Return [x, y] of the center of cell containing provided text 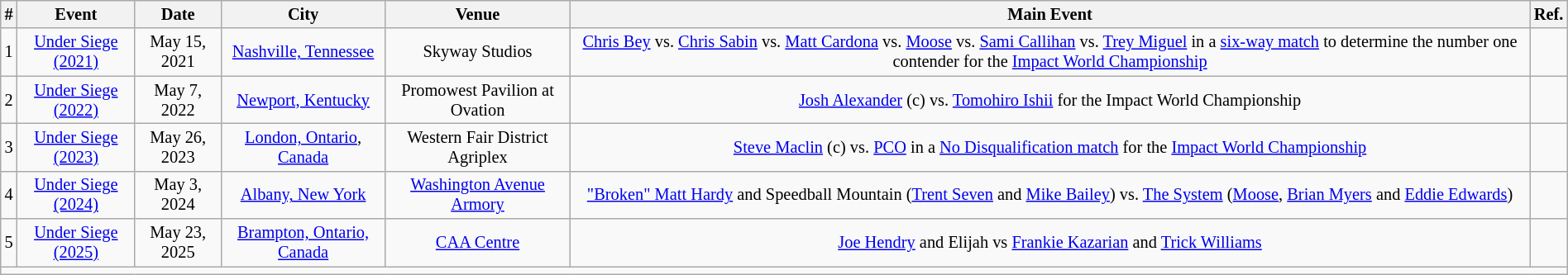
May 23, 2025 [178, 243]
Nashville, Tennessee [303, 52]
Newport, Kentucky [303, 100]
Josh Alexander (c) vs. Tomohiro Ishii for the Impact World Championship [1050, 100]
4 [9, 195]
Joe Hendry and Elijah vs Frankie Kazarian and Trick Williams [1050, 243]
May 26, 2023 [178, 147]
Promowest Pavilion at Ovation [478, 100]
3 [9, 147]
City [303, 14]
Western Fair District Agriplex [478, 147]
Brampton, Ontario, Canada [303, 243]
# [9, 14]
Under Siege (2023) [76, 147]
CAA Centre [478, 243]
Under Siege (2024) [76, 195]
"Broken" Matt Hardy and Speedball Mountain (Trent Seven and Mike Bailey) vs. The System (Moose, Brian Myers and Eddie Edwards) [1050, 195]
Albany, New York [303, 195]
Washington Avenue Armory [478, 195]
1 [9, 52]
London, Ontario, Canada [303, 147]
May 7, 2022 [178, 100]
Under Siege (2022) [76, 100]
Event [76, 14]
May 15, 2021 [178, 52]
Venue [478, 14]
Under Siege (2021) [76, 52]
5 [9, 243]
2 [9, 100]
Skyway Studios [478, 52]
Main Event [1050, 14]
Steve Maclin (c) vs. PCO in a No Disqualification match for the Impact World Championship [1050, 147]
Under Siege (2025) [76, 243]
Ref. [1548, 14]
Date [178, 14]
May 3, 2024 [178, 195]
